Return (X, Y) of the center of cell containing provided text 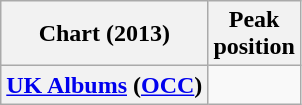
UK Albums (OCC) (104, 85)
Peakposition (254, 34)
Chart (2013) (104, 34)
